Return the [X, Y] coordinate for the center point of the cell that contains the specified text.  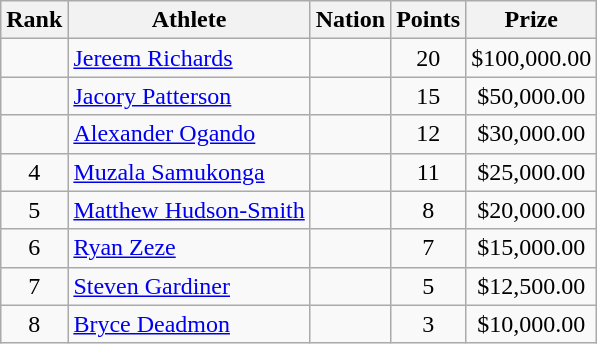
$15,000.00 [532, 248]
Bryce Deadmon [189, 324]
20 [428, 58]
$20,000.00 [532, 210]
Steven Gardiner [189, 286]
3 [428, 324]
Alexander Ogando [189, 134]
Prize [532, 20]
$25,000.00 [532, 172]
$10,000.00 [532, 324]
Athlete [189, 20]
12 [428, 134]
$50,000.00 [532, 96]
Jacory Patterson [189, 96]
$12,500.00 [532, 286]
Ryan Zeze [189, 248]
6 [34, 248]
Nation [350, 20]
$100,000.00 [532, 58]
Jereem Richards [189, 58]
4 [34, 172]
11 [428, 172]
15 [428, 96]
Points [428, 20]
$30,000.00 [532, 134]
Matthew Hudson-Smith [189, 210]
Rank [34, 20]
Muzala Samukonga [189, 172]
